Search for the cell housing the specified text and yield its (X, Y) center coordinate. 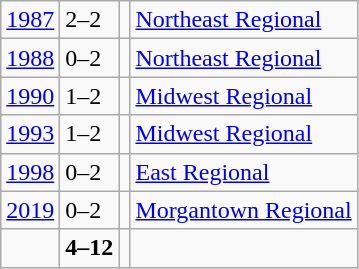
2–2 (90, 20)
1988 (30, 58)
1990 (30, 96)
Morgantown Regional (244, 210)
1993 (30, 134)
1987 (30, 20)
1998 (30, 172)
4–12 (90, 248)
2019 (30, 210)
East Regional (244, 172)
